For the text-containing cell, return its midpoint in (x, y) coordinate format. 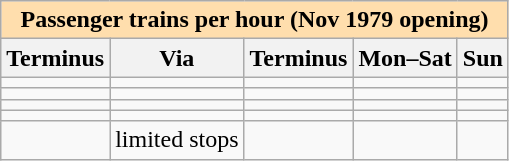
Via (177, 58)
limited stops (177, 140)
Sun (482, 58)
Passenger trains per hour (Nov 1979 opening) (255, 20)
Mon–Sat (405, 58)
